Scan for the cell matching the given text and deliver its [X, Y] coordinate at center. 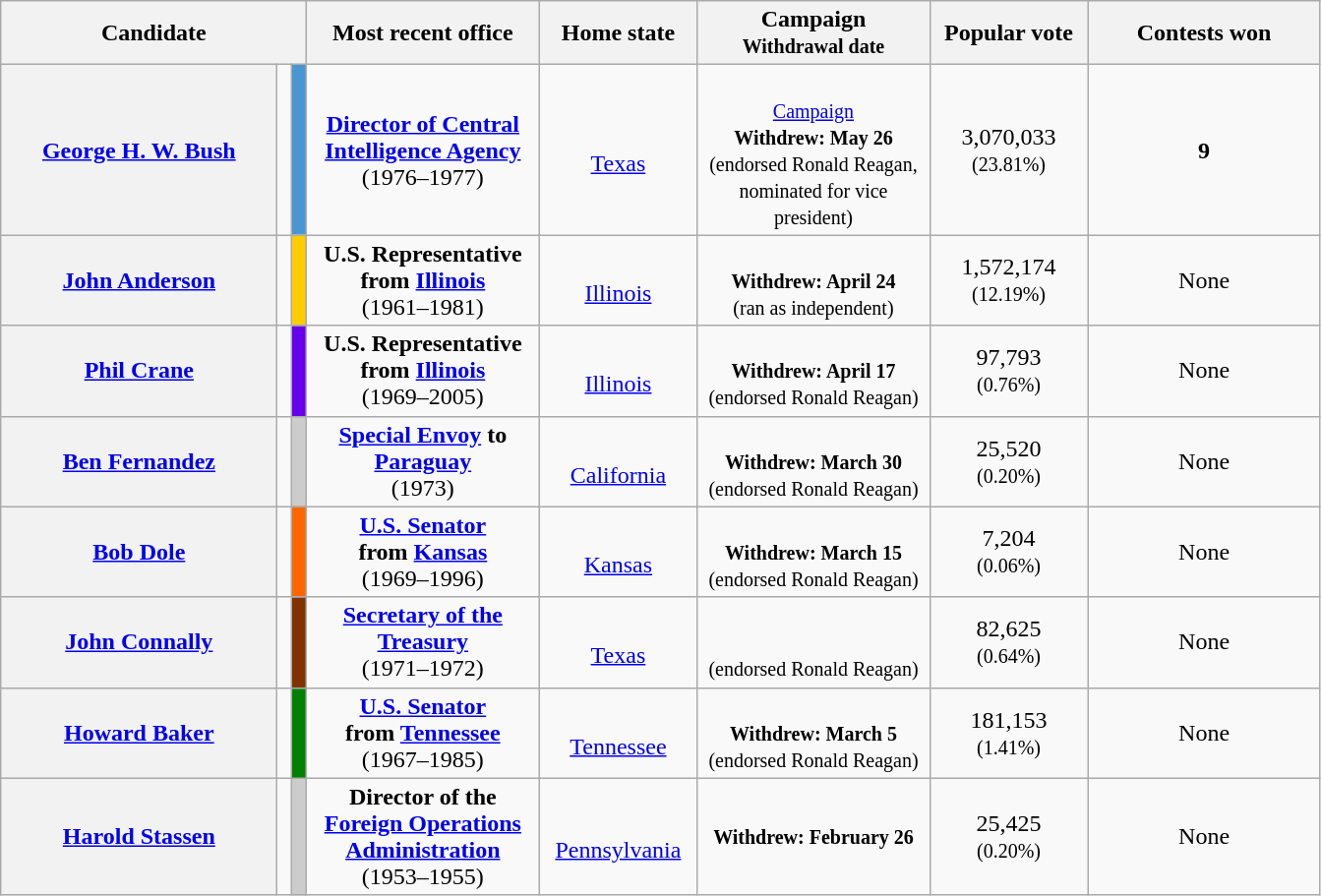
Withdrew: April 24(ran as independent) [813, 280]
3,070,033(23.81%) [1009, 149]
Home state [618, 33]
CampaignWithdrew: May 26(endorsed Ronald Reagan, nominated for vice president) [813, 149]
25,425(0.20%) [1009, 836]
Withdrew: April 17(endorsed Ronald Reagan) [813, 371]
Contests won [1204, 33]
John Anderson [140, 280]
George H. W. Bush [140, 149]
Most recent office [423, 33]
Phil Crane [140, 371]
Howard Baker [140, 733]
82,625(0.64%) [1009, 642]
9 [1204, 149]
97,793(0.76%) [1009, 371]
Pennsylvania [618, 836]
Popular vote [1009, 33]
(endorsed Ronald Reagan) [813, 642]
Director of Central Intelligence Agency(1976–1977) [423, 149]
7,204(0.06%) [1009, 552]
U.S. Senatorfrom Tennessee(1967–1985) [423, 733]
Director of the Foreign Operations Administration(1953–1955) [423, 836]
181,153(1.41%) [1009, 733]
California [618, 461]
John Connally [140, 642]
Tennessee [618, 733]
Special Envoy to Paraguay (1973) [423, 461]
25,520(0.20%) [1009, 461]
Kansas [618, 552]
U.S. Senatorfrom Kansas(1969–1996) [423, 552]
Withdrew: March 5(endorsed Ronald Reagan) [813, 733]
U.S. Representativefrom Illinois(1961–1981) [423, 280]
Withdrew: March 15(endorsed Ronald Reagan) [813, 552]
Candidate [153, 33]
Withdrew: February 26 [813, 836]
CampaignWithdrawal date [813, 33]
Secretary of the Treasury(1971–1972) [423, 642]
1,572,174(12.19%) [1009, 280]
Withdrew: March 30(endorsed Ronald Reagan) [813, 461]
Ben Fernandez [140, 461]
Harold Stassen [140, 836]
Bob Dole [140, 552]
U.S. Representativefrom Illinois(1969–2005) [423, 371]
